Identify which cell holds the provided text, then report its (x, y) central coordinate. 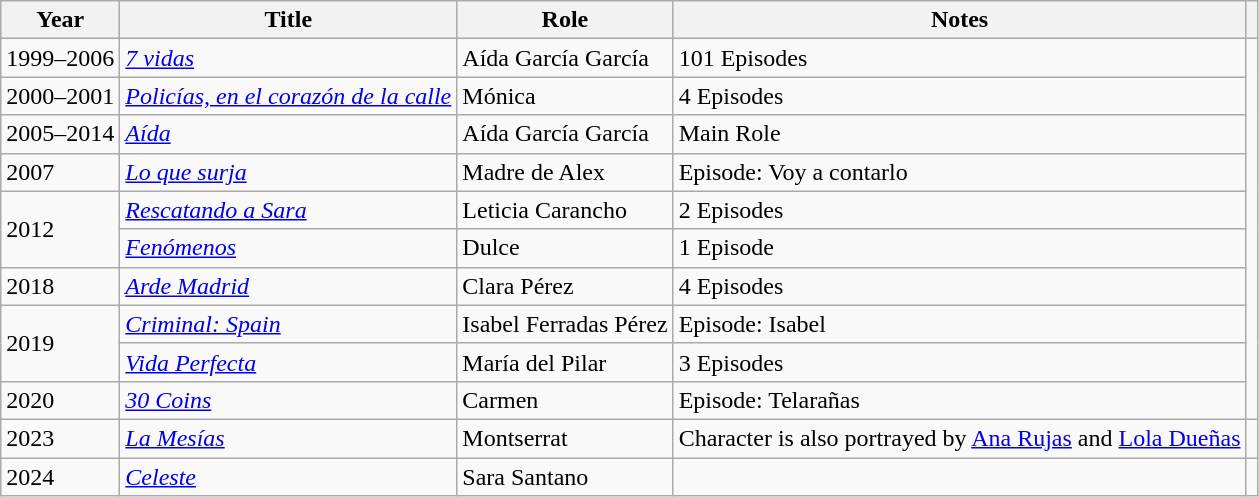
Mónica (565, 96)
1 Episode (960, 248)
La Mesías (288, 438)
2024 (60, 477)
María del Pilar (565, 362)
Title (288, 20)
3 Episodes (960, 362)
2018 (60, 286)
Criminal: Spain (288, 324)
Character is also portrayed by Ana Rujas and Lola Dueñas (960, 438)
Montserrat (565, 438)
2007 (60, 172)
Episode: Isabel (960, 324)
Year (60, 20)
Policías, en el corazón de la calle (288, 96)
Madre de Alex (565, 172)
Rescatando a Sara (288, 210)
Arde Madrid (288, 286)
Sara Santano (565, 477)
2019 (60, 343)
Lo que surja (288, 172)
Isabel Ferradas Pérez (565, 324)
Main Role (960, 134)
2 Episodes (960, 210)
30 Coins (288, 400)
Fenómenos (288, 248)
2023 (60, 438)
Episode: Telarañas (960, 400)
Dulce (565, 248)
Celeste (288, 477)
2012 (60, 229)
Role (565, 20)
2005–2014 (60, 134)
Aída (288, 134)
Leticia Carancho (565, 210)
7 vidas (288, 58)
101 Episodes (960, 58)
1999–2006 (60, 58)
Episode: Voy a contarlo (960, 172)
Notes (960, 20)
Clara Pérez (565, 286)
Carmen (565, 400)
Vida Perfecta (288, 362)
2020 (60, 400)
2000–2001 (60, 96)
